Provide the [x, y] coordinate of the cell's center where the given text is located.  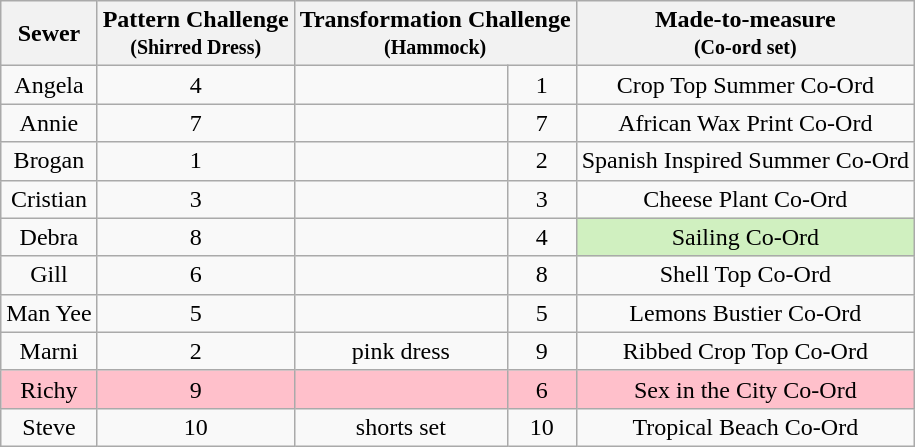
shorts set [400, 427]
Annie [49, 123]
Spanish Inspired Summer Co-Ord [745, 161]
Marni [49, 351]
Man Yee [49, 313]
Pattern Challenge(Shirred Dress) [196, 34]
Gill [49, 275]
Shell Top Co-Ord [745, 275]
Transformation Challenge(Hammock) [435, 34]
Sex in the City Co-Ord [745, 389]
Sailing Co-Ord [745, 237]
Ribbed Crop Top Co-Ord [745, 351]
Cristian [49, 199]
pink dress [400, 351]
Steve [49, 427]
Debra [49, 237]
Angela [49, 85]
Lemons Bustier Co-Ord [745, 313]
Crop Top Summer Co-Ord [745, 85]
Made-to-measure(Co-ord set) [745, 34]
Tropical Beach Co-Ord [745, 427]
Sewer [49, 34]
Richy [49, 389]
African Wax Print Co-Ord [745, 123]
Cheese Plant Co-Ord [745, 199]
Brogan [49, 161]
